Output the (x, y) coordinate of the center of the cell containing the given text.  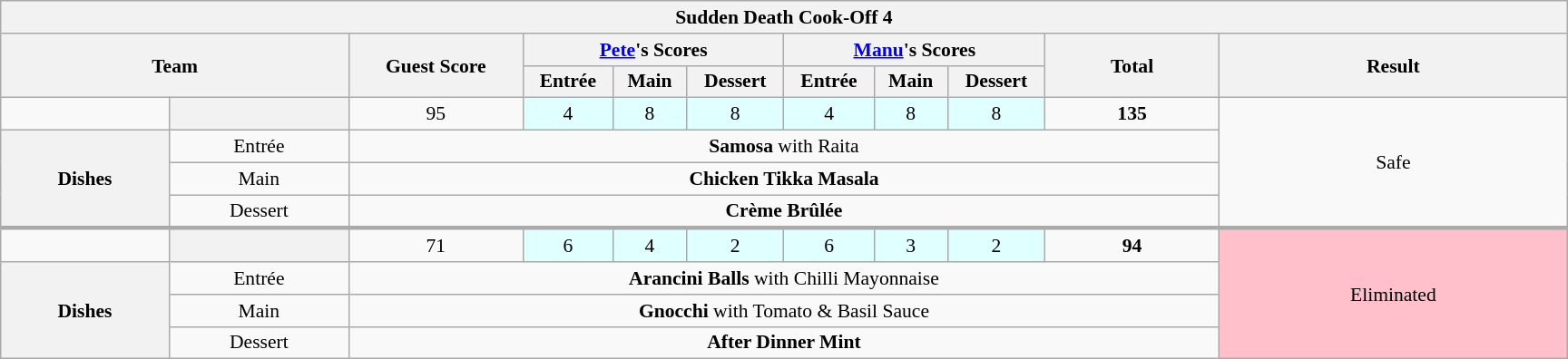
Crème Brûlée (784, 212)
71 (436, 245)
Chicken Tikka Masala (784, 179)
3 (911, 245)
Sudden Death Cook-Off 4 (784, 17)
95 (436, 114)
Pete's Scores (653, 50)
Arancini Balls with Chilli Mayonnaise (784, 278)
Result (1393, 65)
After Dinner Mint (784, 343)
Samosa with Raita (784, 147)
Gnocchi with Tomato & Basil Sauce (784, 311)
Guest Score (436, 65)
135 (1132, 114)
94 (1132, 245)
Safe (1393, 163)
Total (1132, 65)
Team (175, 65)
Eliminated (1393, 294)
Manu's Scores (915, 50)
